Detect which cell encompasses the target text, then output its [x, y] center coordinate. 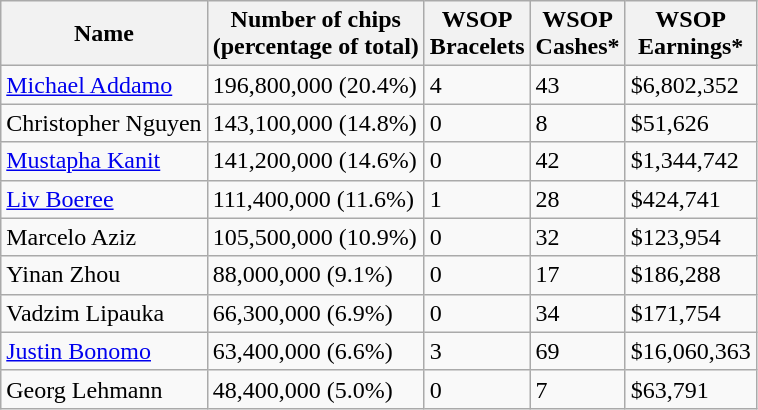
Yinan Zhou [104, 275]
4 [477, 85]
66,300,000 (6.9%) [316, 313]
Name [104, 34]
Christopher Nguyen [104, 123]
Justin Bonomo [104, 351]
8 [578, 123]
$1,344,742 [690, 161]
141,200,000 (14.6%) [316, 161]
$51,626 [690, 123]
34 [578, 313]
1 [477, 199]
69 [578, 351]
196,800,000 (20.4%) [316, 85]
Vadzim Lipauka [104, 313]
$63,791 [690, 389]
88,000,000 (9.1%) [316, 275]
$123,954 [690, 237]
Liv Boeree [104, 199]
48,400,000 (5.0%) [316, 389]
3 [477, 351]
Mustapha Kanit [104, 161]
WSOPBracelets [477, 34]
WSOPEarnings* [690, 34]
63,400,000 (6.6%) [316, 351]
28 [578, 199]
WSOPCashes* [578, 34]
42 [578, 161]
Michael Addamo [104, 85]
$424,741 [690, 199]
$186,288 [690, 275]
$16,060,363 [690, 351]
43 [578, 85]
Georg Lehmann [104, 389]
111,400,000 (11.6%) [316, 199]
Number of chips(percentage of total) [316, 34]
143,100,000 (14.8%) [316, 123]
17 [578, 275]
32 [578, 237]
Marcelo Aziz [104, 237]
$6,802,352 [690, 85]
105,500,000 (10.9%) [316, 237]
7 [578, 389]
$171,754 [690, 313]
